Search for the cell housing the specified text and yield its [x, y] center coordinate. 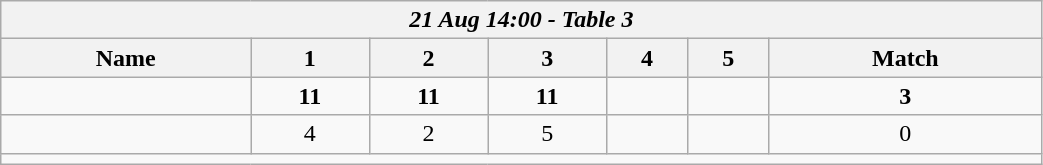
1 [310, 58]
21 Aug 14:00 - Table 3 [522, 20]
Match [906, 58]
Name [126, 58]
0 [906, 134]
